Return the (x, y) coordinate for the center point of the cell that contains the specified text.  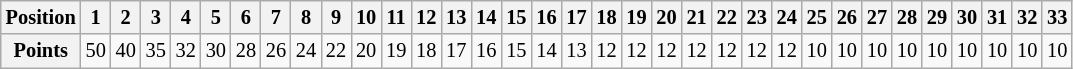
40 (126, 51)
6 (246, 17)
2 (126, 17)
1 (96, 17)
9 (336, 17)
23 (757, 17)
Points (41, 51)
Position (41, 17)
35 (156, 51)
7 (276, 17)
31 (997, 17)
33 (1057, 17)
4 (186, 17)
25 (817, 17)
50 (96, 51)
3 (156, 17)
27 (877, 17)
29 (937, 17)
5 (216, 17)
21 (697, 17)
8 (306, 17)
11 (396, 17)
